Find where the given text appears and provide that cell's center as [X, Y] coordinate. 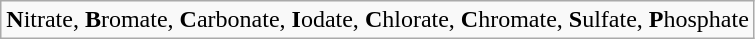
Nitrate, Bromate, Carbonate, Iodate, Chlorate, Chromate, Sulfate, Phosphate [378, 20]
